Search for the cell housing the specified text and yield its [x, y] center coordinate. 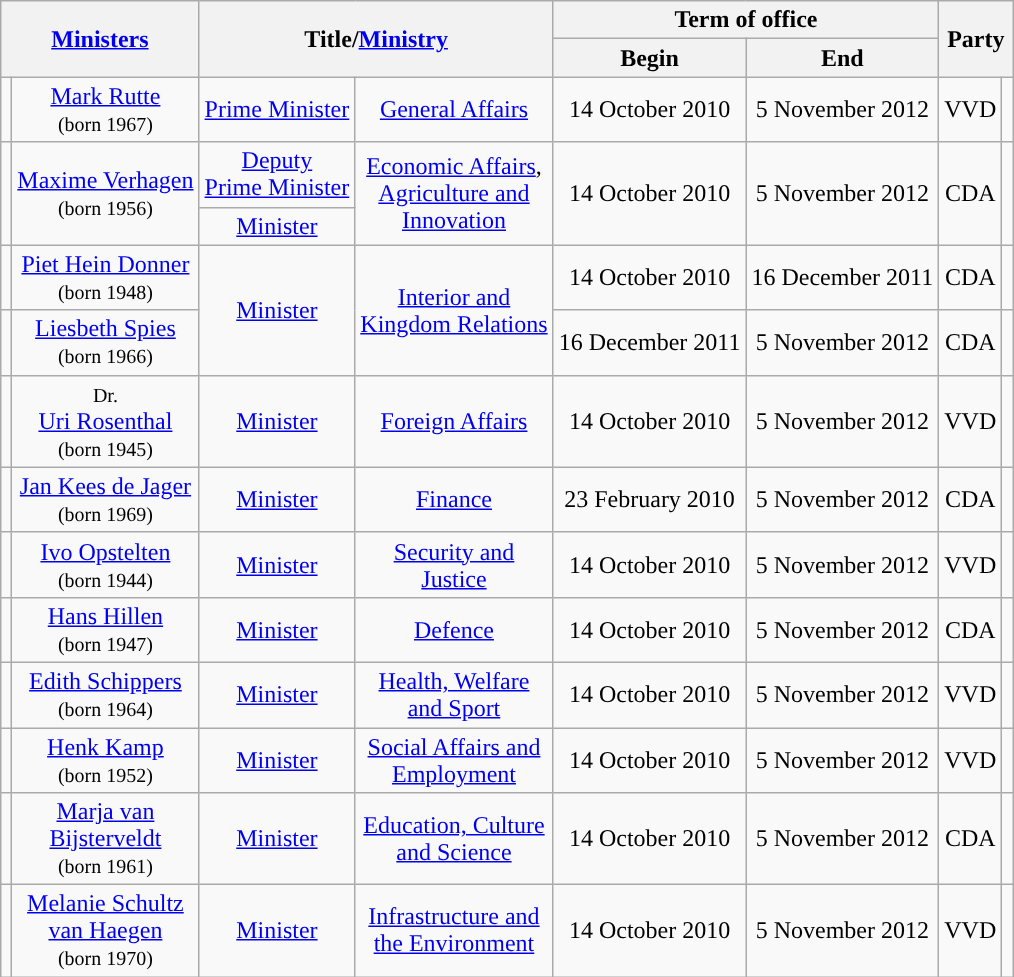
Party [976, 39]
Economic Affairs, Agriculture and Innovation [454, 194]
Begin [650, 58]
Henk Kamp (born 1952) [106, 760]
23 February 2010 [650, 500]
Health, Welfare and Sport [454, 694]
Infrastructure and the Environment [454, 931]
Interior and Kingdom Relations [454, 310]
Defence [454, 630]
Social Affairs and Employment [454, 760]
Security and Justice [454, 564]
End [842, 58]
Deputy Prime Minister [277, 174]
Liesbeth Spies (born 1966) [106, 342]
Ivo Opstelten (born 1944) [106, 564]
Education, Culture and Science [454, 839]
Mark Rutte (born 1967) [106, 110]
Edith Schippers (born 1964) [106, 694]
Melanie Schultz van Haegen (born 1970) [106, 931]
Ministers [100, 39]
General Affairs [454, 110]
Prime Minister [277, 110]
Title/Ministry [376, 39]
Jan Kees de Jager (born 1969) [106, 500]
Marja van Bijsterveldt (born 1961) [106, 839]
Term of office [746, 20]
Finance [454, 500]
Maxime Verhagen (born 1956) [106, 194]
Piet Hein Donner (born 1948) [106, 278]
Hans Hillen (born 1947) [106, 630]
Dr. Uri Rosenthal (born 1945) [106, 421]
Foreign Affairs [454, 421]
